Pinpoint the cell where the given text exists, returning its (X, Y) midpoint coordinate. 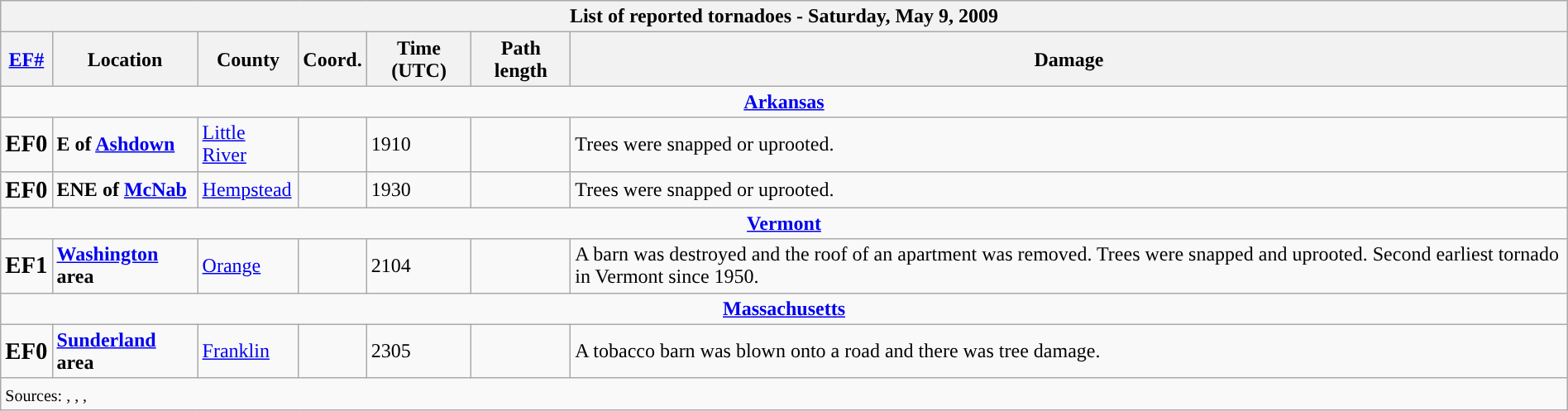
Washington area (125, 266)
E of Ashdown (125, 144)
Sources: , , , (784, 394)
Orange (248, 266)
Time (UTC) (418, 60)
Coord. (332, 60)
Hempstead (248, 189)
1910 (418, 144)
2305 (418, 351)
Vermont (784, 223)
A tobacco barn was blown onto a road and there was tree damage. (1068, 351)
Location (125, 60)
2104 (418, 266)
Franklin (248, 351)
Massachusetts (784, 308)
List of reported tornadoes - Saturday, May 9, 2009 (784, 17)
Path length (521, 60)
1930 (418, 189)
Little River (248, 144)
ENE of McNab (125, 189)
EF# (26, 60)
Arkansas (784, 102)
EF1 (26, 266)
A barn was destroyed and the roof of an apartment was removed. Trees were snapped and uprooted. Second earliest tornado in Vermont since 1950. (1068, 266)
Sunderland area (125, 351)
County (248, 60)
Damage (1068, 60)
